Pinpoint the cell where the given text exists, returning its [x, y] midpoint coordinate. 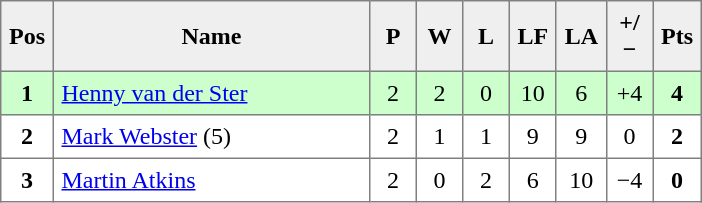
LF [532, 36]
Martin Atkins [211, 180]
−4 [629, 180]
Mark Webster (5) [211, 137]
Pos [27, 36]
W [439, 36]
4 [677, 93]
P [393, 36]
+4 [629, 93]
Name [211, 36]
L [486, 36]
LA [581, 36]
Pts [677, 36]
+/− [629, 36]
Henny van der Ster [211, 93]
3 [27, 180]
